Return (x, y) of the center of cell containing provided text 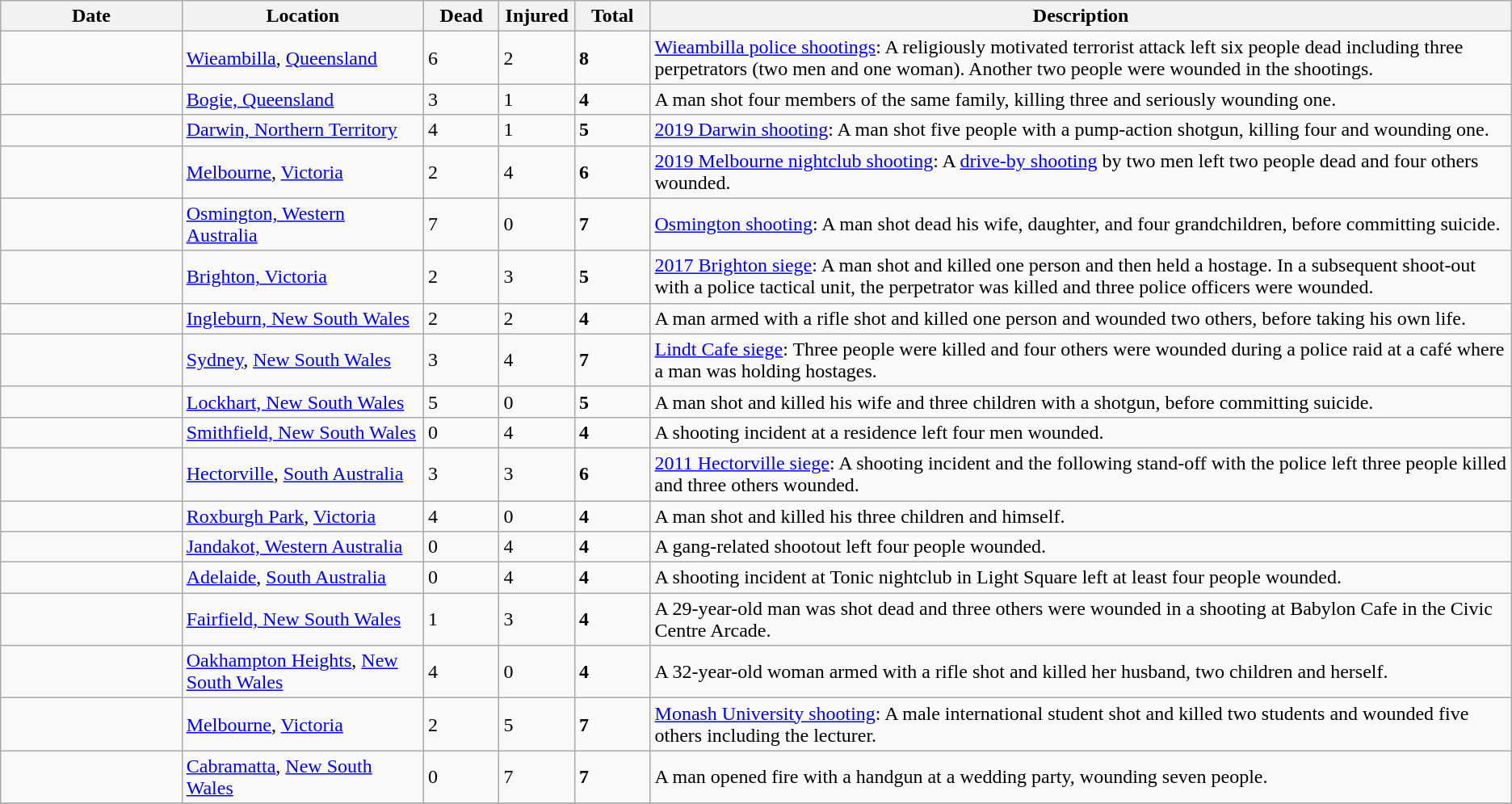
A man armed with a rifle shot and killed one person and wounded two others, before taking his own life. (1081, 318)
Bogie, Queensland (302, 99)
Injured (537, 16)
Jandakot, Western Australia (302, 547)
Total (612, 16)
A shooting incident at a residence left four men wounded. (1081, 432)
Description (1081, 16)
A 32-year-old woman armed with a rifle shot and killed her husband, two children and herself. (1081, 672)
Darwin, Northern Territory (302, 130)
A man shot and killed his wife and three children with a shotgun, before committing suicide. (1081, 402)
Smithfield, New South Wales (302, 432)
A shooting incident at Tonic nightclub in Light Square left at least four people wounded. (1081, 578)
Ingleburn, New South Wales (302, 318)
A man shot and killed his three children and himself. (1081, 516)
Fairfield, New South Wales (302, 619)
Adelaide, South Australia (302, 578)
Oakhampton Heights, New South Wales (302, 672)
A gang-related shootout left four people wounded. (1081, 547)
2019 Melbourne nightclub shooting: A drive-by shooting by two men left two people dead and four others wounded. (1081, 171)
Dead (461, 16)
Lockhart, New South Wales (302, 402)
Location (302, 16)
Lindt Cafe siege: Three people were killed and four others were wounded during a police raid at a café where a man was holding hostages. (1081, 360)
Date (91, 16)
A 29-year-old man was shot dead and three others were wounded in a shooting at Babylon Cafe in the Civic Centre Arcade. (1081, 619)
Sydney, New South Wales (302, 360)
Monash University shooting: A male international student shot and killed two students and wounded five others including the lecturer. (1081, 724)
2019 Darwin shooting: A man shot five people with a pump-action shotgun, killing four and wounding one. (1081, 130)
A man opened fire with a handgun at a wedding party, wounding seven people. (1081, 777)
Roxburgh Park, Victoria (302, 516)
Wieambilla, Queensland (302, 58)
2011 Hectorville siege: A shooting incident and the following stand-off with the police left three people killed and three others wounded. (1081, 474)
Osmington, Western Australia (302, 225)
Osmington shooting: A man shot dead his wife, daughter, and four grandchildren, before committing suicide. (1081, 225)
Hectorville, South Australia (302, 474)
Brighton, Victoria (302, 276)
Cabramatta, New South Wales (302, 777)
A man shot four members of the same family, killing three and seriously wounding one. (1081, 99)
8 (612, 58)
